Output the [X, Y] coordinate of the center of the cell containing the given text.  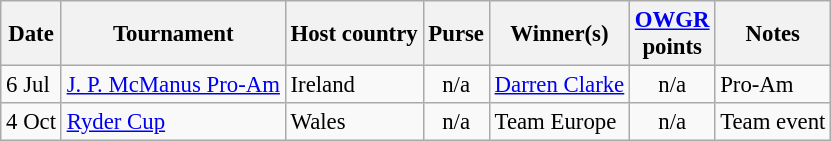
4 Oct [32, 122]
Team Europe [559, 122]
Winner(s) [559, 34]
Wales [354, 122]
Pro-Am [773, 85]
Tournament [173, 34]
Host country [354, 34]
Purse [456, 34]
Team event [773, 122]
Ryder Cup [173, 122]
J. P. McManus Pro-Am [173, 85]
Ireland [354, 85]
Darren Clarke [559, 85]
Date [32, 34]
Notes [773, 34]
OWGRpoints [672, 34]
6 Jul [32, 85]
